Provide the [X, Y] coordinate of the cell's center where the given text is located.  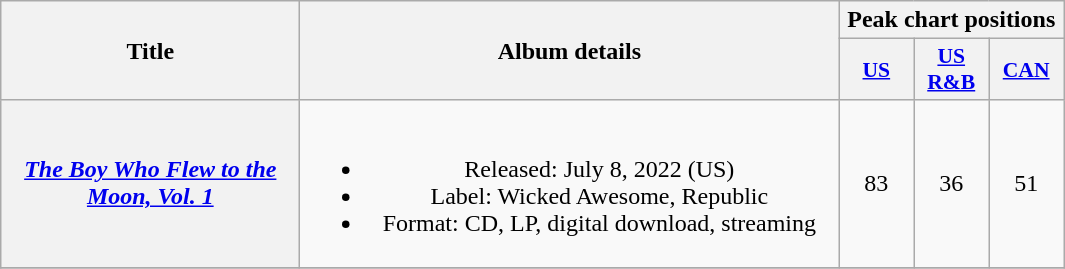
CAN [1026, 70]
51 [1026, 184]
Album details [570, 50]
Peak chart positions [952, 20]
USR&B [952, 70]
36 [952, 184]
Released: July 8, 2022 (US)Label: Wicked Awesome, RepublicFormat: CD, LP, digital download, streaming [570, 184]
US [876, 70]
83 [876, 184]
Title [150, 50]
The Boy Who Flew to the Moon, Vol. 1 [150, 184]
